Output the [X, Y] coordinate of the center of the cell containing the given text.  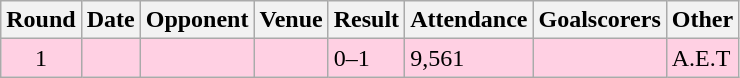
Other [702, 20]
Result [366, 20]
9,561 [469, 58]
Venue [291, 20]
A.E.T [702, 58]
Opponent [197, 20]
0–1 [366, 58]
1 [41, 58]
Round [41, 20]
Attendance [469, 20]
Goalscorers [600, 20]
Date [110, 20]
